Provide the [x, y] coordinate of the cell's center where the given text is located.  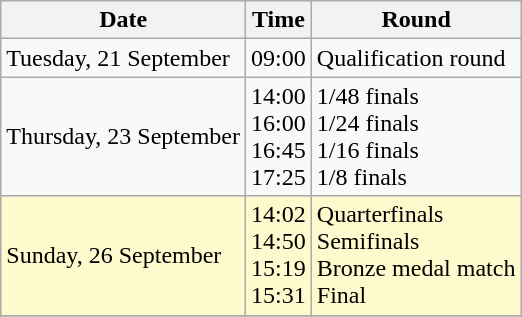
09:00 [279, 58]
Sunday, 26 September [124, 256]
Round [416, 20]
Quarterfinals Semifinals Bronze medal match Final [416, 256]
14:00 16:00 16:45 17:25 [279, 136]
Qualification round [416, 58]
Thursday, 23 September [124, 136]
Date [124, 20]
14:02 14:50 15:19 15:31 [279, 256]
Tuesday, 21 September [124, 58]
1/48 finals 1/24 finals 1/16 finals 1/8 finals [416, 136]
Time [279, 20]
